Provide the (x, y) coordinate of the cell's center where the given text is located.  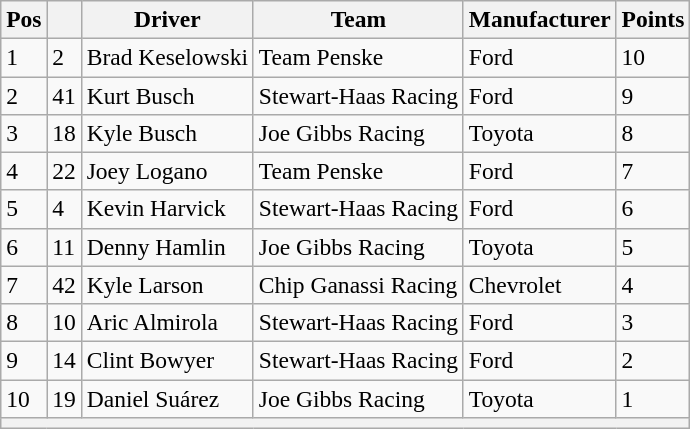
Kurt Busch (167, 95)
Kyle Busch (167, 133)
42 (64, 285)
Chevrolet (540, 285)
14 (64, 360)
Pos (24, 19)
Team (358, 19)
41 (64, 95)
Clint Bowyer (167, 360)
Joey Logano (167, 171)
Chip Ganassi Racing (358, 285)
18 (64, 133)
19 (64, 398)
22 (64, 171)
Points (653, 19)
Brad Keselowski (167, 57)
Manufacturer (540, 19)
Kyle Larson (167, 285)
Kevin Harvick (167, 209)
Daniel Suárez (167, 398)
Denny Hamlin (167, 247)
Aric Almirola (167, 322)
11 (64, 247)
Driver (167, 19)
